Provide the [X, Y] coordinate of the cell's center where the given text is located.  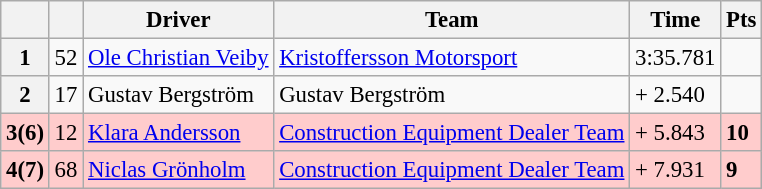
Klara Andersson [178, 133]
9 [742, 170]
Niclas Grönholm [178, 170]
52 [66, 58]
68 [66, 170]
4(7) [26, 170]
Kristoffersson Motorsport [452, 58]
Team [452, 20]
Pts [742, 20]
3:35.781 [676, 58]
10 [742, 133]
17 [66, 95]
2 [26, 95]
+ 7.931 [676, 170]
Time [676, 20]
1 [26, 58]
+ 2.540 [676, 95]
+ 5.843 [676, 133]
3(6) [26, 133]
12 [66, 133]
Driver [178, 20]
Ole Christian Veiby [178, 58]
